Output the [x, y] coordinate of the center of the cell containing the given text.  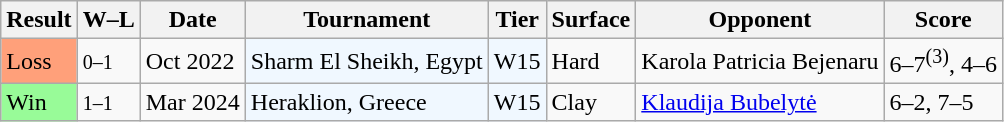
Surface [591, 20]
Karola Patricia Bejenaru [760, 62]
Score [943, 20]
Win [39, 102]
Clay [591, 102]
Mar 2024 [192, 102]
Tournament [366, 20]
Tier [517, 20]
Loss [39, 62]
Klaudija Bubelytė [760, 102]
0–1 [108, 62]
6–7(3), 4–6 [943, 62]
Sharm El Sheikh, Egypt [366, 62]
Result [39, 20]
Date [192, 20]
Opponent [760, 20]
Oct 2022 [192, 62]
Hard [591, 62]
W–L [108, 20]
1–1 [108, 102]
Heraklion, Greece [366, 102]
6–2, 7–5 [943, 102]
